Determine the [X, Y] coordinate at the center of the cell enclosing the given text.  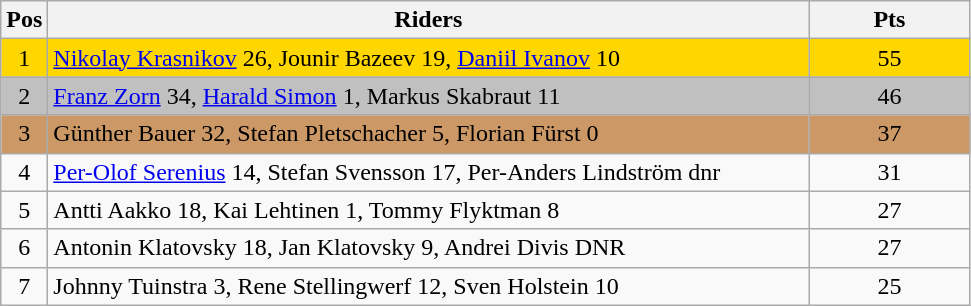
Johnny Tuinstra 3, Rene Stellingwerf 12, Sven Holstein 10 [428, 286]
Riders [428, 20]
7 [24, 286]
25 [890, 286]
Per-Olof Serenius 14, Stefan Svensson 17, Per-Anders Lindström dnr [428, 172]
6 [24, 248]
Antti Aakko 18, Kai Lehtinen 1, Tommy Flyktman 8 [428, 210]
31 [890, 172]
Franz Zorn 34, Harald Simon 1, Markus Skabraut 11 [428, 96]
55 [890, 58]
2 [24, 96]
Nikolay Krasnikov 26, Jounir Bazeev 19, Daniil Ivanov 10 [428, 58]
46 [890, 96]
Günther Bauer 32, Stefan Pletschacher 5, Florian Fürst 0 [428, 134]
3 [24, 134]
4 [24, 172]
Pts [890, 20]
Antonin Klatovsky 18, Jan Klatovsky 9, Andrei Divis DNR [428, 248]
Pos [24, 20]
1 [24, 58]
37 [890, 134]
5 [24, 210]
